Locate the cell with the specified text and output its [x, y] center coordinate. 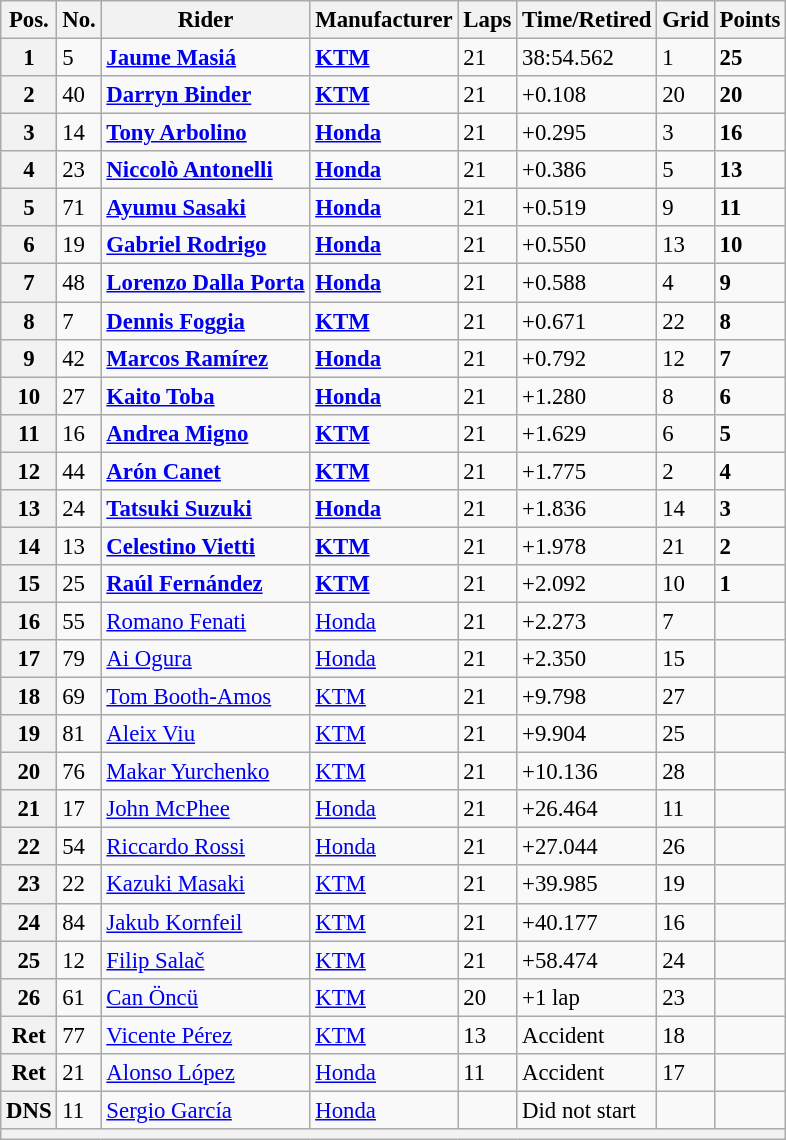
Romano Fenati [206, 621]
DNS [29, 1110]
+1.629 [587, 433]
Laps [488, 20]
+0.671 [587, 321]
Andrea Migno [206, 433]
Niccolò Antonelli [206, 170]
69 [79, 697]
Grid [686, 20]
No. [79, 20]
Lorenzo Dalla Porta [206, 283]
Aleix Viu [206, 734]
+1.280 [587, 396]
Filip Salač [206, 960]
Rider [206, 20]
Can Öncü [206, 997]
Kazuki Masaki [206, 885]
Tom Booth-Amos [206, 697]
Jakub Kornfeil [206, 922]
Dennis Foggia [206, 321]
+39.985 [587, 885]
+9.798 [587, 697]
+0.108 [587, 95]
Pos. [29, 20]
Sergio García [206, 1110]
Marcos Ramírez [206, 358]
+2.092 [587, 584]
John McPhee [206, 809]
Alonso López [206, 1073]
Tony Arbolino [206, 133]
84 [79, 922]
Jaume Masiá [206, 58]
+10.136 [587, 772]
61 [79, 997]
+2.350 [587, 659]
+0.386 [587, 170]
+0.792 [587, 358]
+1.978 [587, 546]
Did not start [587, 1110]
40 [79, 95]
+1 lap [587, 997]
+0.550 [587, 245]
+26.464 [587, 809]
Manufacturer [384, 20]
Arón Canet [206, 471]
77 [79, 1035]
Time/Retired [587, 20]
+2.273 [587, 621]
Darryn Binder [206, 95]
Gabriel Rodrigo [206, 245]
38:54.562 [587, 58]
76 [79, 772]
54 [79, 847]
+9.904 [587, 734]
Celestino Vietti [206, 546]
+1.836 [587, 509]
+0.519 [587, 208]
Riccardo Rossi [206, 847]
81 [79, 734]
55 [79, 621]
71 [79, 208]
+0.588 [587, 283]
48 [79, 283]
Ayumu Sasaki [206, 208]
+1.775 [587, 471]
Raúl Fernández [206, 584]
Vicente Pérez [206, 1035]
Makar Yurchenko [206, 772]
+40.177 [587, 922]
+27.044 [587, 847]
Tatsuki Suzuki [206, 509]
+58.474 [587, 960]
44 [79, 471]
Kaito Toba [206, 396]
+0.295 [587, 133]
28 [686, 772]
Ai Ogura [206, 659]
Points [750, 20]
42 [79, 358]
79 [79, 659]
